Extract the [x, y] coordinate from the center of the cell holding the provided text.  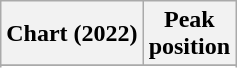
Chart (2022) [72, 34]
Peakposition [189, 34]
